Return [x, y] of the center of cell containing provided text 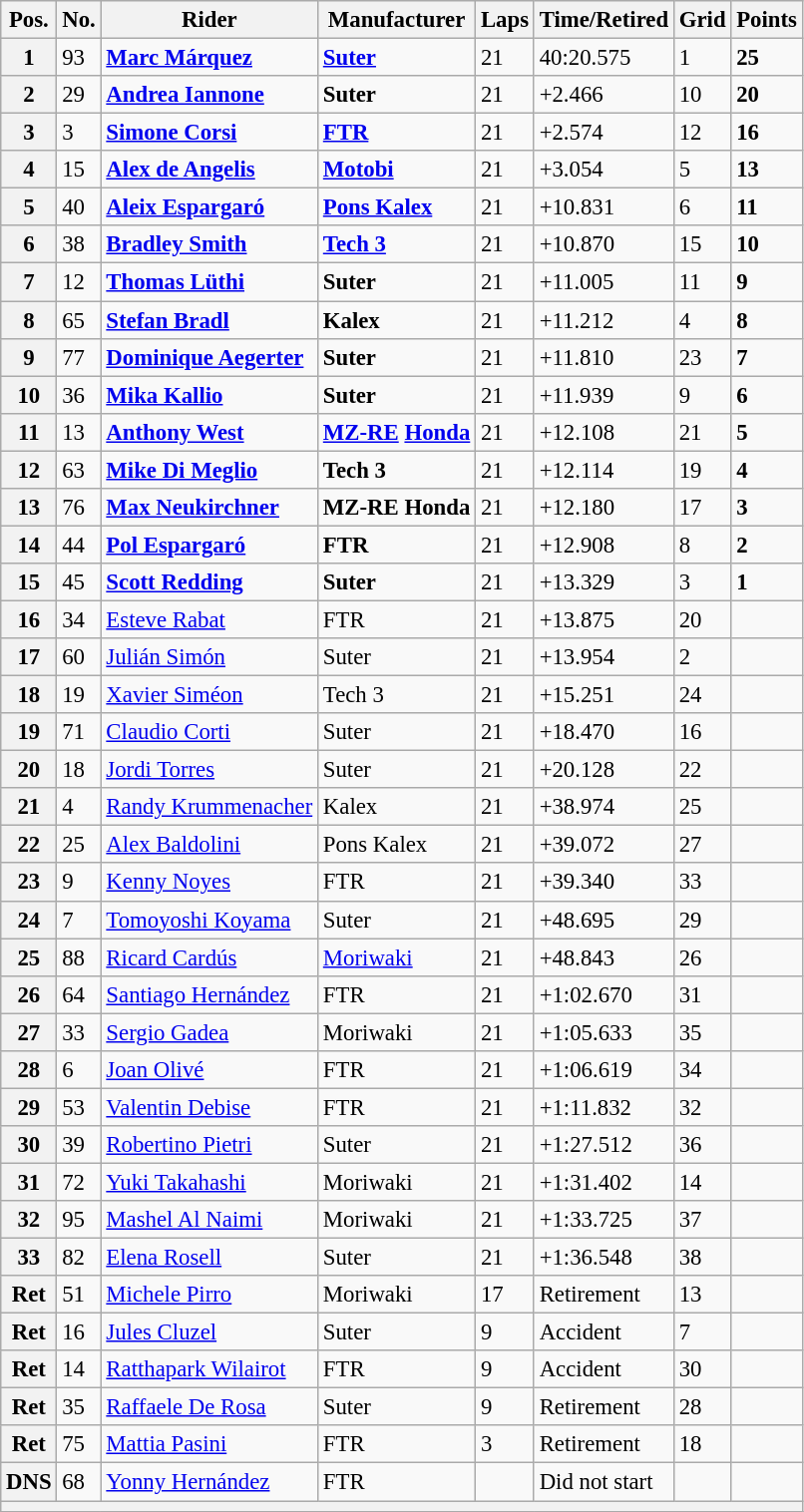
75 [79, 1445]
Elena Rosell [209, 1258]
Grid [702, 20]
Dominique Aegerter [209, 357]
+1:31.402 [603, 1182]
+39.072 [603, 845]
+11.212 [603, 320]
Ricard Cardús [209, 957]
53 [79, 1107]
Tomoyoshi Koyama [209, 920]
51 [79, 1295]
+48.843 [603, 957]
+12.908 [603, 545]
39 [79, 1145]
Randy Krummenacher [209, 807]
Thomas Lüthi [209, 282]
Michele Pirro [209, 1295]
Simone Corsi [209, 133]
44 [79, 545]
82 [79, 1258]
Stefan Bradl [209, 320]
64 [79, 994]
76 [79, 508]
+11.005 [603, 282]
+13.329 [603, 582]
+10.831 [603, 207]
+38.974 [603, 807]
+12.180 [603, 508]
+13.875 [603, 619]
Alex Baldolini [209, 845]
Rider [209, 20]
Ratthapark Wilairot [209, 1369]
Yonny Hernández [209, 1482]
+3.054 [603, 170]
+1:27.512 [603, 1145]
Sergio Gadea [209, 1032]
95 [79, 1220]
Time/Retired [603, 20]
Joan Olivé [209, 1070]
Robertino Pietri [209, 1145]
+1:02.670 [603, 994]
Claudio Corti [209, 732]
Andrea Iannone [209, 95]
+1:36.548 [603, 1258]
Mattia Pasini [209, 1445]
37 [702, 1220]
Valentin Debise [209, 1107]
Jordi Torres [209, 770]
Santiago Hernández [209, 994]
Kenny Noyes [209, 883]
+13.954 [603, 657]
Jules Cluzel [209, 1332]
+2.466 [603, 95]
+11.939 [603, 395]
Scott Redding [209, 582]
Xavier Siméon [209, 695]
Did not start [603, 1482]
+39.340 [603, 883]
40 [79, 207]
60 [79, 657]
88 [79, 957]
Mika Kallio [209, 395]
No. [79, 20]
Pol Espargaró [209, 545]
Laps [505, 20]
40:20.575 [603, 58]
+12.114 [603, 470]
68 [79, 1482]
71 [79, 732]
77 [79, 357]
Esteve Rabat [209, 619]
Anthony West [209, 432]
DNS [29, 1482]
+12.108 [603, 432]
Max Neukirchner [209, 508]
Bradley Smith [209, 244]
Yuki Takahashi [209, 1182]
Marc Márquez [209, 58]
+18.470 [603, 732]
+11.810 [603, 357]
Mike Di Meglio [209, 470]
63 [79, 470]
Julián Simón [209, 657]
+10.870 [603, 244]
65 [79, 320]
Aleix Espargaró [209, 207]
+1:11.832 [603, 1107]
Points [766, 20]
+15.251 [603, 695]
+20.128 [603, 770]
Alex de Angelis [209, 170]
Mashel Al Naimi [209, 1220]
93 [79, 58]
45 [79, 582]
+1:33.725 [603, 1220]
Manufacturer [397, 20]
Raffaele De Rosa [209, 1407]
72 [79, 1182]
Pos. [29, 20]
Motobi [397, 170]
+1:05.633 [603, 1032]
+1:06.619 [603, 1070]
+2.574 [603, 133]
+48.695 [603, 920]
